Return (X, Y) of the center of cell containing provided text 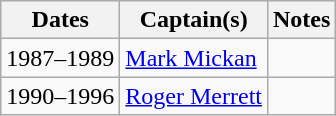
1990–1996 (60, 96)
Dates (60, 20)
1987–1989 (60, 58)
Roger Merrett (194, 96)
Mark Mickan (194, 58)
Notes (301, 20)
Captain(s) (194, 20)
